Capture the cell that displays the provided text and extract its (X, Y) central coordinate. 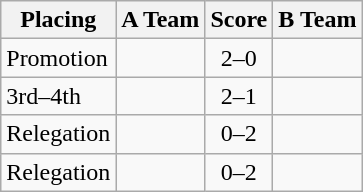
Promotion (58, 58)
3rd–4th (58, 96)
Placing (58, 20)
A Team (160, 20)
B Team (318, 20)
2–0 (239, 58)
2–1 (239, 96)
Score (239, 20)
